Pinpoint the cell where the given text exists, returning its (X, Y) midpoint coordinate. 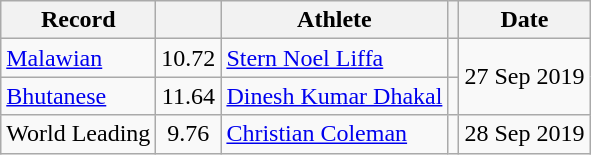
Dinesh Kumar Dhakal (334, 96)
27 Sep 2019 (524, 77)
Record (78, 20)
28 Sep 2019 (524, 134)
World Leading (78, 134)
Date (524, 20)
Bhutanese (78, 96)
Malawian (78, 58)
Stern Noel Liffa (334, 58)
Athlete (334, 20)
Christian Coleman (334, 134)
9.76 (188, 134)
11.64 (188, 96)
10.72 (188, 58)
